Identify which cell holds the provided text, then report its [x, y] central coordinate. 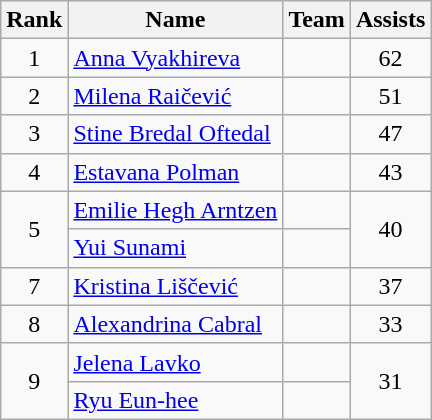
33 [390, 324]
Assists [390, 20]
5 [34, 229]
Anna Vyakhireva [176, 58]
Kristina Liščević [176, 286]
43 [390, 172]
Milena Raičević [176, 96]
Emilie Hegh Arntzen [176, 210]
Estavana Polman [176, 172]
Jelena Lavko [176, 362]
4 [34, 172]
Alexandrina Cabral [176, 324]
47 [390, 134]
Team [317, 20]
Ryu Eun-hee [176, 400]
2 [34, 96]
Stine Bredal Oftedal [176, 134]
8 [34, 324]
62 [390, 58]
9 [34, 381]
37 [390, 286]
1 [34, 58]
Rank [34, 20]
31 [390, 381]
51 [390, 96]
3 [34, 134]
Name [176, 20]
40 [390, 229]
Yui Sunami [176, 248]
7 [34, 286]
